Determine the [x, y] coordinate at the center of the cell enclosing the given text.  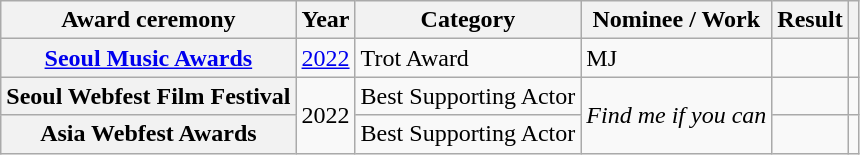
Find me if you can [676, 115]
Seoul Music Awards [148, 58]
Category [468, 20]
MJ [676, 58]
Nominee / Work [676, 20]
Year [326, 20]
Result [810, 20]
Award ceremony [148, 20]
Seoul Webfest Film Festival [148, 96]
Asia Webfest Awards [148, 134]
Trot Award [468, 58]
